Locate the cell with the specified text and output its (X, Y) center coordinate. 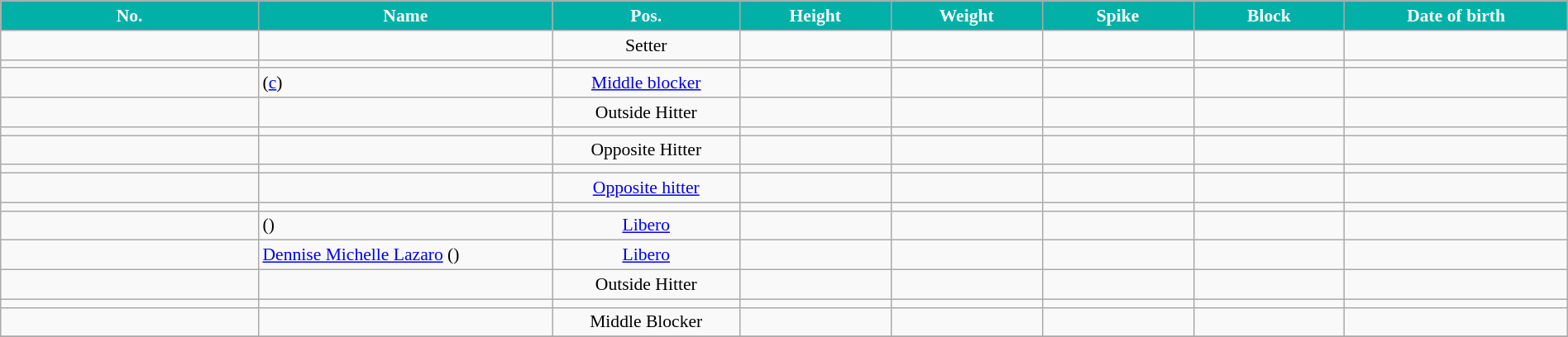
Opposite Hitter (646, 150)
(c) (405, 83)
Block (1269, 16)
Opposite hitter (646, 188)
Dennise Michelle Lazaro () (405, 255)
Weight (966, 16)
Height (815, 16)
Date of birth (1456, 16)
Middle Blocker (646, 322)
Pos. (646, 16)
Spike (1118, 16)
() (405, 225)
Name (405, 16)
Setter (646, 45)
Middle blocker (646, 83)
No. (130, 16)
